Locate the cell with the specified text and output its [x, y] center coordinate. 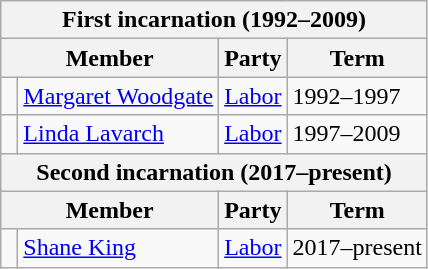
2017–present [357, 248]
Shane King [118, 248]
Second incarnation (2017–present) [214, 172]
Linda Lavarch [118, 134]
First incarnation (1992–2009) [214, 20]
1992–1997 [357, 96]
Margaret Woodgate [118, 96]
1997–2009 [357, 134]
